For the text-containing cell, return its midpoint in (X, Y) coordinate format. 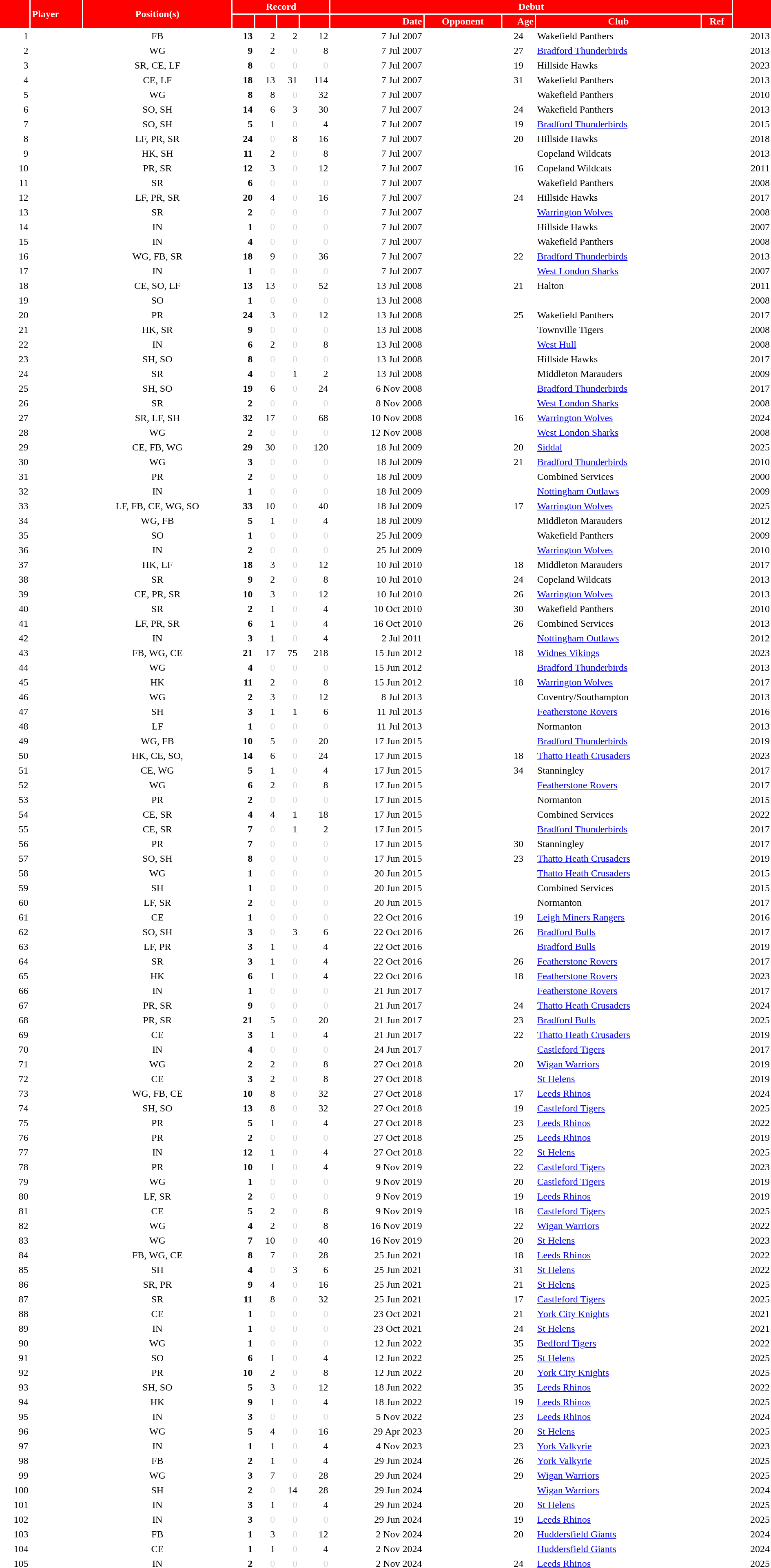
LF, FB, CE, WG, SO (157, 506)
53 (15, 800)
HK, SR (157, 330)
Debut (531, 7)
2 Jul 2011 (377, 638)
79 (15, 1182)
38 (15, 579)
LF (157, 726)
50 (15, 756)
84 (15, 1255)
CE, SO, LF (157, 286)
SR, PR (157, 1284)
8 Nov 2008 (377, 403)
44 (15, 668)
45 (15, 682)
Player (57, 14)
89 (15, 1328)
74 (15, 1108)
55 (15, 829)
Halton (618, 286)
94 (15, 1402)
92 (15, 1373)
96 (15, 1431)
41 (15, 623)
Position(s) (157, 14)
47 (15, 712)
67 (15, 1005)
Club (618, 21)
62 (15, 932)
86 (15, 1284)
Opponent (463, 21)
61 (15, 917)
93 (15, 1387)
6 Nov 2008 (377, 388)
60 (15, 903)
49 (15, 741)
HK, CE, SO, (157, 756)
70 (15, 1049)
80 (15, 1196)
59 (15, 888)
HK, LF (157, 565)
WG, FB, CE (157, 1093)
Coventry/Southampton (618, 697)
90 (15, 1343)
91 (15, 1358)
48 (15, 726)
42 (15, 638)
16 Oct 2010 (377, 623)
77 (15, 1152)
56 (15, 844)
CE, PR, SR (157, 594)
87 (15, 1299)
Townville Tigers (618, 330)
81 (15, 1211)
65 (15, 976)
5 Nov 2022 (377, 1417)
Record (281, 7)
76 (15, 1138)
83 (15, 1240)
51 (15, 770)
95 (15, 1417)
85 (15, 1270)
CE, FB, WG (157, 447)
37 (15, 565)
12 Nov 2008 (377, 432)
Bedford Tigers (618, 1343)
West Hull (618, 344)
Date (377, 21)
39 (15, 594)
104 (15, 1549)
82 (15, 1226)
54 (15, 814)
63 (15, 947)
10 Oct 2010 (377, 609)
102 (15, 1519)
78 (15, 1167)
10 Nov 2008 (377, 418)
66 (15, 991)
WG, FB, SR (157, 256)
69 (15, 1035)
HK, SH (157, 153)
100 (15, 1490)
SR, LF, SH (157, 418)
101 (15, 1505)
72 (15, 1079)
97 (15, 1446)
SR, CE, LF (157, 65)
114 (315, 80)
24 Jun 2017 (377, 1049)
Siddal (618, 447)
Widnes Vikings (618, 653)
LF, PR (157, 947)
Leigh Miners Rangers (618, 917)
Age (518, 21)
103 (15, 1534)
29 Apr 2023 (377, 1431)
120 (315, 447)
71 (15, 1064)
15 (15, 242)
Ref (717, 21)
46 (15, 697)
57 (15, 858)
CE, WG (157, 770)
43 (15, 653)
8 Jul 2013 (377, 697)
2018 (752, 139)
99 (15, 1475)
58 (15, 873)
64 (15, 961)
2000 (752, 477)
4 Nov 2023 (377, 1446)
98 (15, 1461)
CE, LF (157, 80)
218 (315, 653)
73 (15, 1093)
88 (15, 1314)
